Pinpoint the cell where the given text exists, returning its [x, y] midpoint coordinate. 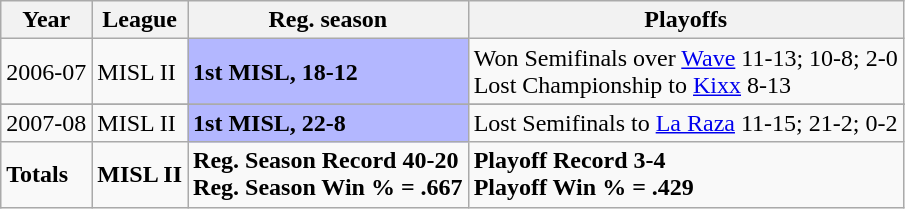
Playoffs [686, 20]
Reg. season [328, 20]
Reg. Season Record 40-20Reg. Season Win % = .667 [328, 174]
League [140, 20]
1st MISL, 18-12 [328, 72]
Totals [46, 174]
Year [46, 20]
2007-08 [46, 123]
Won Semifinals over Wave 11-13; 10-8; 2-0 Lost Championship to Kixx 8-13 [686, 72]
Lost Semifinals to La Raza 11-15; 21-2; 0-2 [686, 123]
1st MISL, 22-8 [328, 123]
Playoff Record 3-4 Playoff Win % = .429 [686, 174]
2006-07 [46, 72]
